Find where the given text appears and provide that cell's center as [X, Y] coordinate. 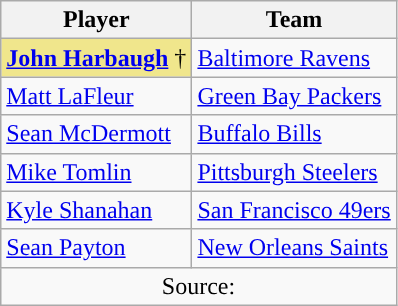
San Francisco 49ers [294, 210]
Player [96, 20]
Sean Payton [96, 248]
Matt LaFleur [96, 96]
Pittsburgh Steelers [294, 172]
New Orleans Saints [294, 248]
John Harbaugh † [96, 58]
Mike Tomlin [96, 172]
Source: [198, 286]
Buffalo Bills [294, 134]
Sean McDermott [96, 134]
Kyle Shanahan [96, 210]
Team [294, 20]
Baltimore Ravens [294, 58]
Green Bay Packers [294, 96]
